For the text-containing cell, return its midpoint in [X, Y] coordinate format. 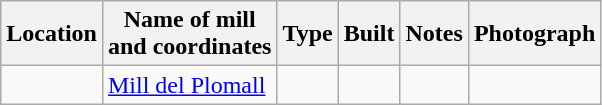
Location [52, 34]
Type [308, 34]
Notes [434, 34]
Name of milland coordinates [189, 34]
Mill del Plomall [189, 85]
Built [369, 34]
Photograph [534, 34]
